Search for the cell housing the specified text and yield its (X, Y) center coordinate. 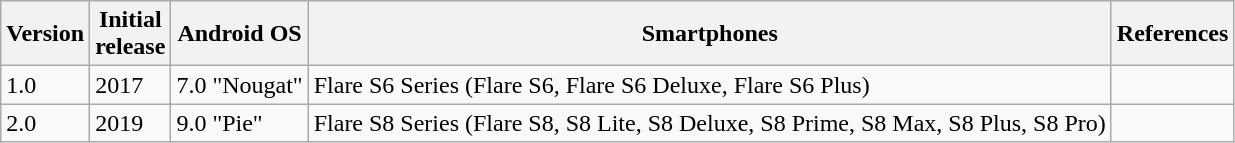
9.0 "Pie" (240, 123)
Version (46, 34)
Smartphones (710, 34)
References (1172, 34)
2.0 (46, 123)
7.0 "Nougat" (240, 85)
Initialrelease (130, 34)
Android OS (240, 34)
Flare S6 Series (Flare S6, Flare S6 Deluxe, Flare S6 Plus) (710, 85)
Flare S8 Series (Flare S8, S8 Lite, S8 Deluxe, S8 Prime, S8 Max, S8 Plus, S8 Pro) (710, 123)
2017 (130, 85)
2019 (130, 123)
1.0 (46, 85)
